Identify which cell holds the provided text, then report its [X, Y] central coordinate. 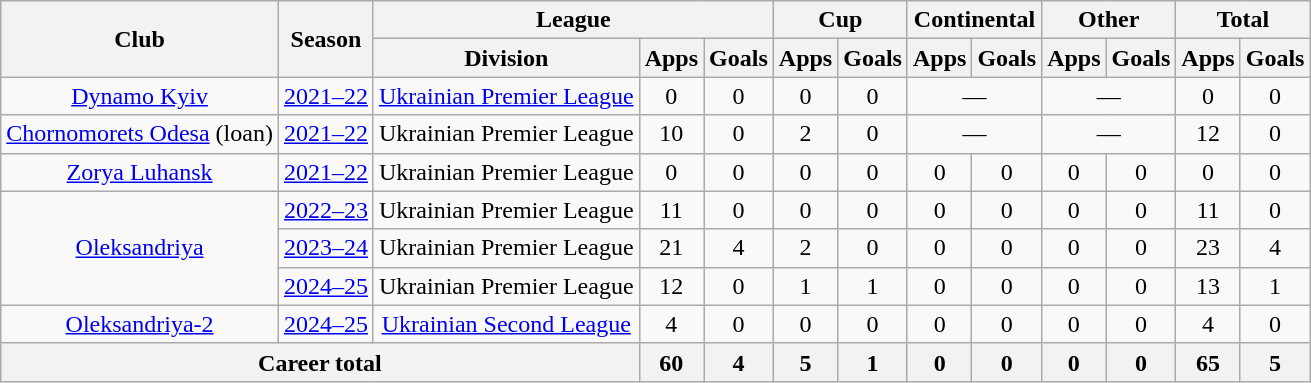
Continental [974, 20]
Ukrainian Second League [506, 324]
65 [1208, 362]
23 [1208, 248]
21 [671, 248]
Division [506, 58]
Total [1243, 20]
Chornomorets Odesa (loan) [140, 134]
10 [671, 134]
60 [671, 362]
Cup [840, 20]
League [573, 20]
2022–23 [326, 210]
2023–24 [326, 248]
Zorya Luhansk [140, 172]
13 [1208, 286]
Career total [320, 362]
Dynamo Kyiv [140, 96]
Season [326, 39]
Oleksandriya-2 [140, 324]
Club [140, 39]
Other [1109, 20]
Oleksandriya [140, 248]
